Identify which cell holds the provided text, then report its (x, y) central coordinate. 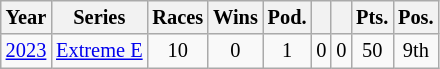
9th (416, 51)
Wins (236, 17)
Races (178, 17)
1 (288, 51)
10 (178, 51)
Pod. (288, 17)
Pts. (372, 17)
2023 (26, 51)
Series (99, 17)
50 (372, 51)
Year (26, 17)
Extreme E (99, 51)
Pos. (416, 17)
